From the cell containing the given text, extract its center point as [X, Y] coordinate. 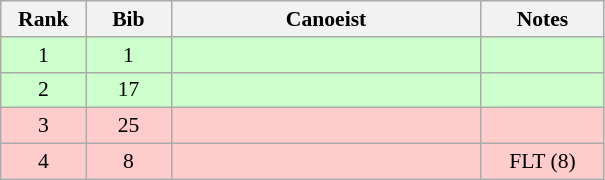
FLT (8) [542, 162]
17 [128, 90]
3 [44, 126]
4 [44, 162]
2 [44, 90]
Bib [128, 19]
Canoeist [326, 19]
Notes [542, 19]
8 [128, 162]
25 [128, 126]
Rank [44, 19]
